From the cell containing the given text, extract its center point as [X, Y] coordinate. 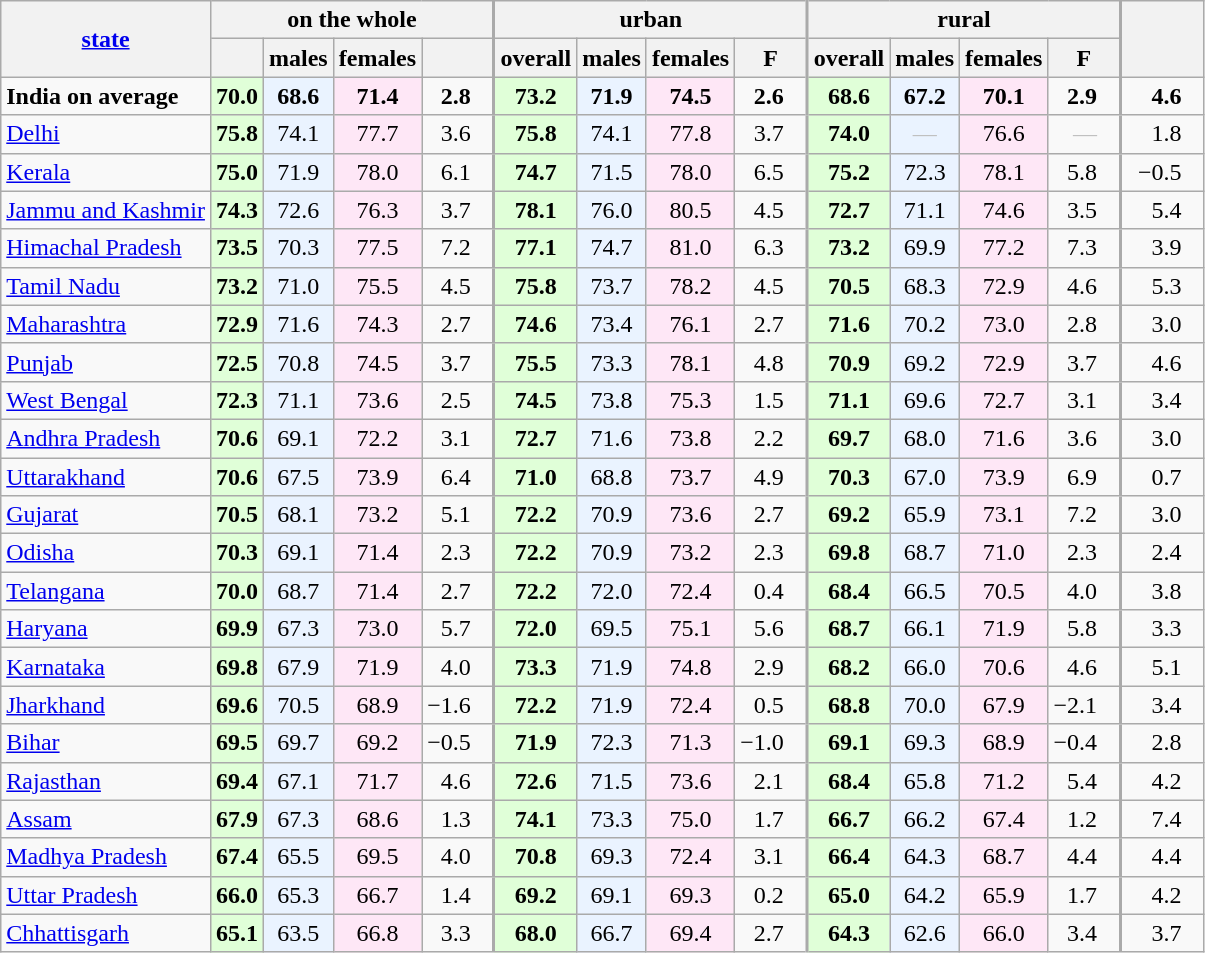
Jharkhand [106, 705]
62.6 [925, 933]
67.0 [925, 477]
0.2 [772, 895]
0.5 [772, 705]
Maharashtra [106, 324]
Delhi [106, 134]
2.2 [772, 438]
1.2 [1084, 819]
rural [964, 20]
68.2 [848, 667]
7.4 [1162, 819]
3.5 [1084, 210]
Kerala [106, 172]
1.8 [1162, 134]
66.5 [925, 591]
1.3 [458, 819]
67.2 [925, 96]
76.3 [377, 210]
−0.4 [1084, 743]
63.5 [299, 933]
67.1 [299, 781]
71.2 [1004, 781]
−1.6 [458, 705]
Rajasthan [106, 781]
−1.0 [772, 743]
74.0 [848, 134]
3.8 [1162, 591]
Assam [106, 819]
66.8 [377, 933]
4.8 [772, 362]
Odisha [106, 553]
India on average [106, 96]
72.5 [236, 362]
Karnataka [106, 667]
Himachal Pradesh [106, 248]
6.4 [458, 477]
76.0 [612, 210]
6.5 [772, 172]
70.1 [1004, 96]
5.3 [1162, 286]
Telangana [106, 591]
4.9 [772, 477]
73.1 [1004, 515]
2.5 [458, 400]
64.2 [925, 895]
71.3 [690, 743]
Uttarakhand [106, 477]
2.6 [772, 96]
77.1 [535, 248]
76.6 [1004, 134]
73.5 [236, 248]
66.1 [925, 629]
74.8 [690, 667]
65.1 [236, 933]
77.5 [377, 248]
state [106, 39]
Jammu and Kashmir [106, 210]
on the whole [352, 20]
Tamil Nadu [106, 286]
77.7 [377, 134]
Andhra Pradesh [106, 438]
6.3 [772, 248]
75.3 [690, 400]
1.4 [458, 895]
Uttar Pradesh [106, 895]
76.1 [690, 324]
Madhya Pradesh [106, 857]
65.3 [299, 895]
Punjab [106, 362]
0.4 [772, 591]
7.3 [1084, 248]
78.2 [690, 286]
68.1 [299, 515]
2.4 [1162, 553]
77.2 [1004, 248]
1.5 [772, 400]
66.2 [925, 819]
68.3 [925, 286]
0.7 [1162, 477]
67.5 [299, 477]
65.0 [848, 895]
81.0 [690, 248]
3.9 [1162, 248]
Bihar [106, 743]
urban [650, 20]
65.5 [299, 857]
5.7 [458, 629]
2.1 [772, 781]
Gujarat [106, 515]
5.6 [772, 629]
Chhattisgarh [106, 933]
Haryana [106, 629]
75.2 [848, 172]
66.4 [848, 857]
71.7 [377, 781]
6.1 [458, 172]
77.8 [690, 134]
65.8 [925, 781]
−2.1 [1084, 705]
6.9 [1084, 477]
80.5 [690, 210]
75.1 [690, 629]
70.2 [925, 324]
West Bengal [106, 400]
73.4 [612, 324]
